Return (x, y) of the center of cell containing provided text 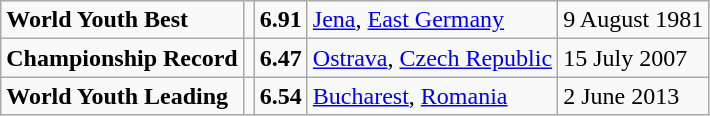
6.47 (280, 58)
6.91 (280, 20)
Championship Record (122, 58)
World Youth Leading (122, 96)
World Youth Best (122, 20)
6.54 (280, 96)
9 August 1981 (634, 20)
Ostrava, Czech Republic (432, 58)
Bucharest, Romania (432, 96)
Jena, East Germany (432, 20)
15 July 2007 (634, 58)
2 June 2013 (634, 96)
